Search for the cell housing the specified text and yield its [X, Y] center coordinate. 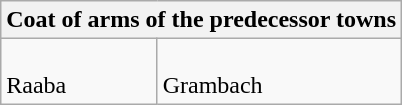
Coat of arms of the predecessor towns [202, 20]
Grambach [279, 72]
Raaba [79, 72]
